Determine the [X, Y] coordinate at the center of the cell enclosing the given text.  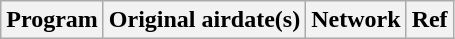
Program [52, 20]
Network [356, 20]
Original airdate(s) [204, 20]
Ref [430, 20]
